Extract the [x, y] coordinate from the center of the cell holding the provided text.  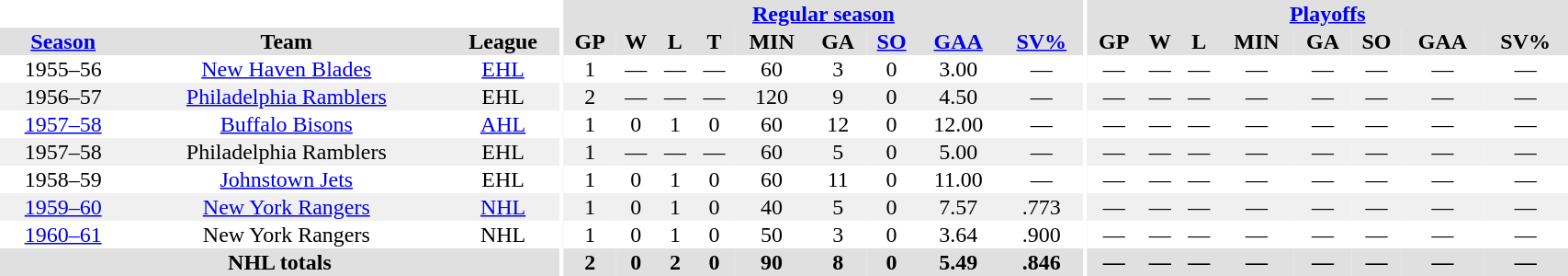
.846 [1042, 262]
League [503, 41]
1958–59 [62, 179]
12.00 [958, 124]
AHL [503, 124]
12 [838, 124]
11 [838, 179]
Regular season [824, 14]
New Haven Blades [287, 69]
Buffalo Bisons [287, 124]
Johnstown Jets [287, 179]
8 [838, 262]
3.00 [958, 69]
Team [287, 41]
9 [838, 97]
Playoffs [1327, 14]
4.50 [958, 97]
5.00 [958, 152]
Season [62, 41]
90 [772, 262]
1956–57 [62, 97]
.773 [1042, 207]
11.00 [958, 179]
1955–56 [62, 69]
40 [772, 207]
.900 [1042, 235]
50 [772, 235]
7.57 [958, 207]
T [715, 41]
1959–60 [62, 207]
NHL totals [279, 262]
1960–61 [62, 235]
3.64 [958, 235]
120 [772, 97]
5.49 [958, 262]
